Detect which cell encompasses the target text, then output its (x, y) center coordinate. 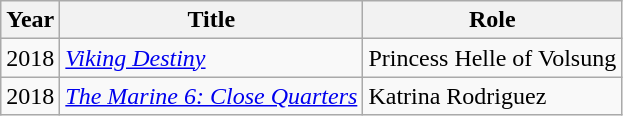
Role (492, 20)
Katrina Rodriguez (492, 96)
The Marine 6: Close Quarters (212, 96)
Princess Helle of Volsung (492, 58)
Year (30, 20)
Title (212, 20)
Viking Destiny (212, 58)
